Search for the cell housing the specified text and yield its (X, Y) center coordinate. 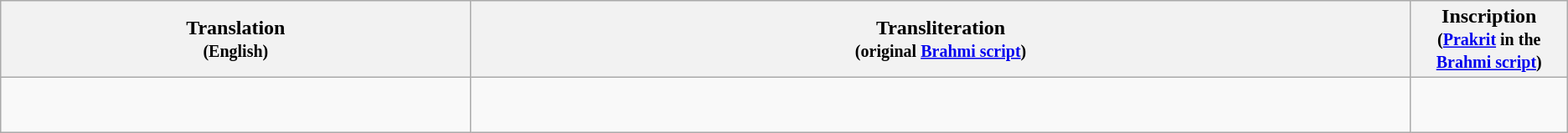
Inscription(Prakrit in the Brahmi script) (1489, 39)
Transliteration(original Brahmi script) (941, 39)
Translation(English) (236, 39)
